Determine the [X, Y] coordinate at the center of the cell enclosing the given text.  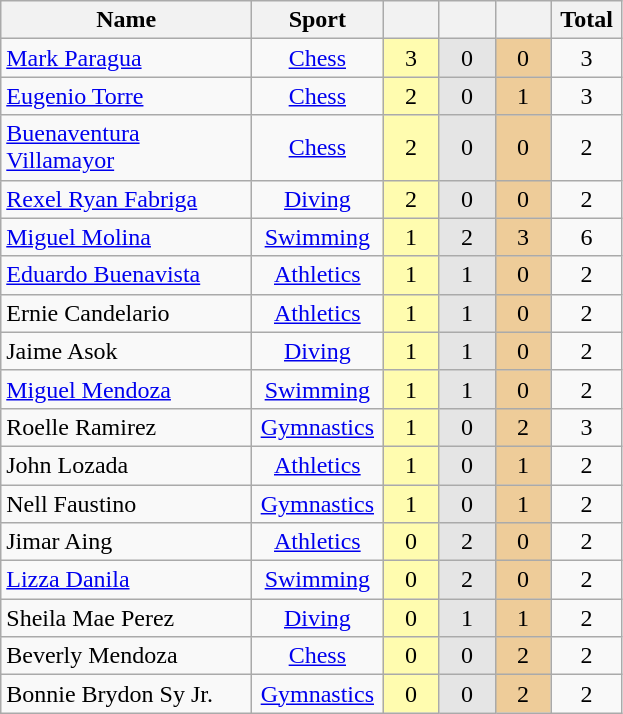
Eduardo Buenavista [126, 275]
Bonnie Brydon Sy Jr. [126, 694]
6 [586, 237]
Buenaventura Villamayor [126, 148]
Jaime Asok [126, 351]
Beverly Mendoza [126, 656]
Miguel Molina [126, 237]
Lizza Danila [126, 580]
Total [586, 20]
Jimar Aing [126, 542]
Sheila Mae Perez [126, 618]
Name [126, 20]
Mark Paragua [126, 58]
Rexel Ryan Fabriga [126, 199]
Ernie Candelario [126, 313]
John Lozada [126, 465]
Miguel Mendoza [126, 389]
Nell Faustino [126, 503]
Sport [318, 20]
Roelle Ramirez [126, 427]
Eugenio Torre [126, 96]
